Detect which cell encompasses the target text, then output its [X, Y] center coordinate. 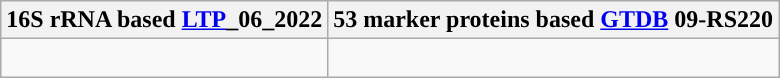
53 marker proteins based GTDB 09-RS220 [554, 20]
16S rRNA based LTP_06_2022 [164, 20]
